Determine the (X, Y) coordinate at the center of the cell enclosing the given text.  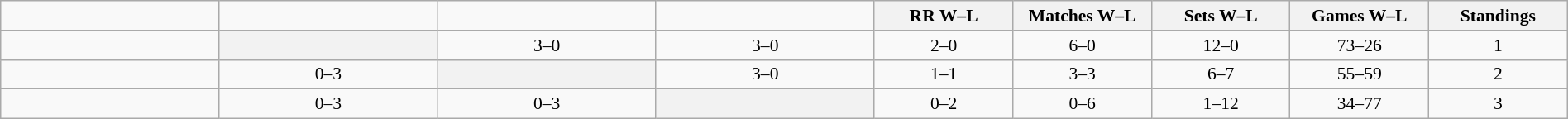
1 (1499, 45)
34–77 (1360, 104)
1–1 (944, 74)
Games W–L (1360, 16)
Matches W–L (1083, 16)
6–7 (1221, 74)
73–26 (1360, 45)
0–6 (1083, 104)
2–0 (944, 45)
3 (1499, 104)
55–59 (1360, 74)
RR W–L (944, 16)
Sets W–L (1221, 16)
0–2 (944, 104)
2 (1499, 74)
12–0 (1221, 45)
6–0 (1083, 45)
3–3 (1083, 74)
1–12 (1221, 104)
Standings (1499, 16)
